Search for the cell housing the specified text and yield its (x, y) center coordinate. 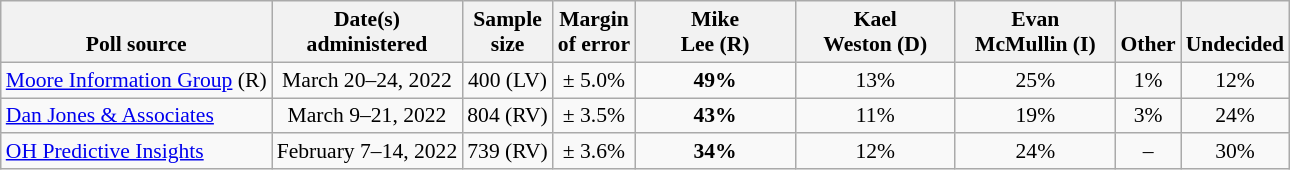
KaelWeston (D) (875, 32)
25% (1035, 80)
MikeLee (R) (715, 32)
739 (RV) (508, 152)
Poll source (136, 32)
Undecided (1235, 32)
Moore Information Group (R) (136, 80)
± 3.5% (594, 116)
13% (875, 80)
March 20–24, 2022 (368, 80)
Other (1148, 32)
Marginof error (594, 32)
30% (1235, 152)
34% (715, 152)
49% (715, 80)
Samplesize (508, 32)
± 3.6% (594, 152)
400 (LV) (508, 80)
11% (875, 116)
March 9–21, 2022 (368, 116)
EvanMcMullin (I) (1035, 32)
– (1148, 152)
3% (1148, 116)
February 7–14, 2022 (368, 152)
804 (RV) (508, 116)
± 5.0% (594, 80)
OH Predictive Insights (136, 152)
Date(s)administered (368, 32)
43% (715, 116)
19% (1035, 116)
Dan Jones & Associates (136, 116)
1% (1148, 80)
